Scan for the cell matching the given text and deliver its [X, Y] coordinate at center. 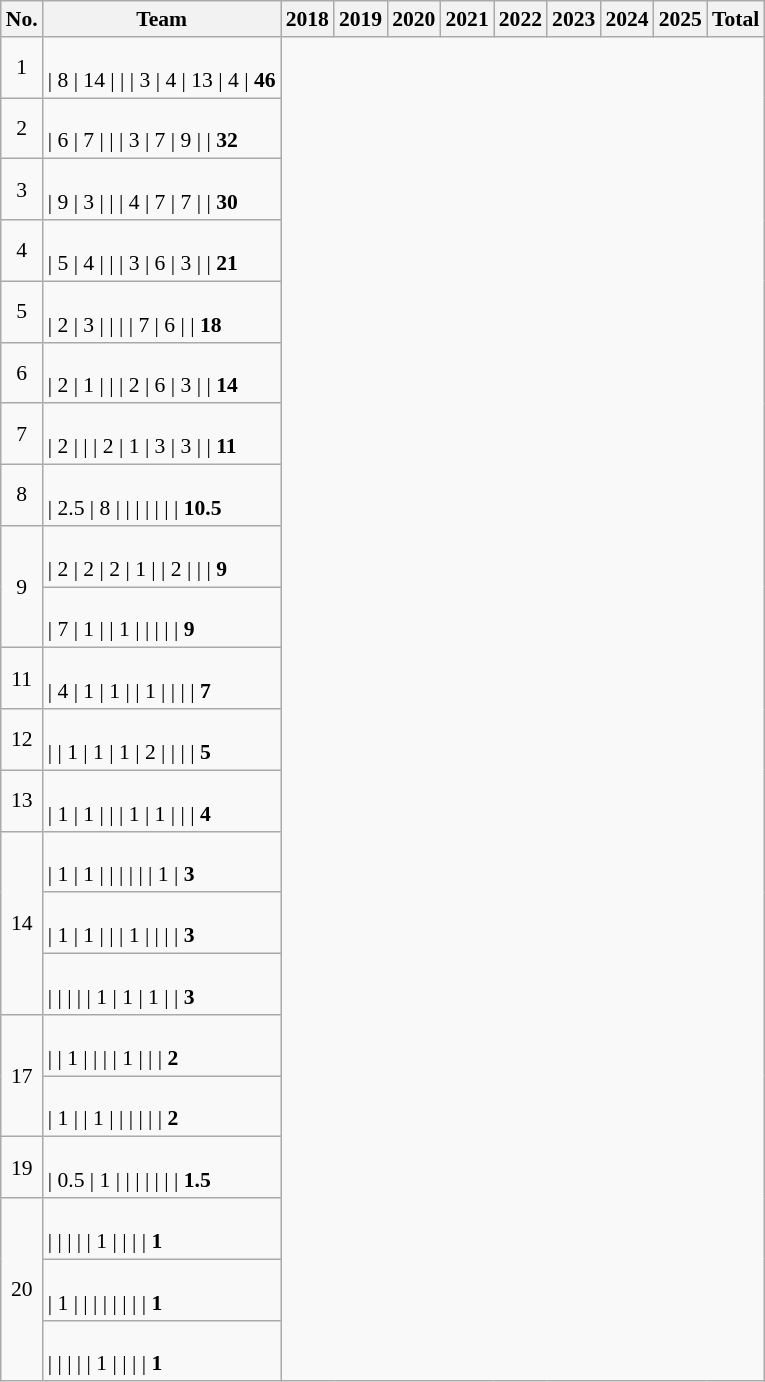
| 7 | 1 | | 1 | | | | | 9 [162, 618]
Team [162, 19]
19 [22, 1168]
| 0.5 | 1 | | | | | | | 1.5 [162, 1168]
17 [22, 1076]
| 1 | 1 | | | 1 | 1 | | | 4 [162, 800]
No. [22, 19]
11 [22, 678]
3 [22, 190]
| 2 | 1 | | | 2 | 6 | 3 | | 14 [162, 372]
2023 [574, 19]
4 [22, 250]
2025 [680, 19]
| 1 | 1 | | | | | | 1 | 3 [162, 862]
2018 [308, 19]
| 2 | 3 | | | | 7 | 6 | | 18 [162, 312]
| 2 | 2 | 2 | 1 | | 2 | | | 9 [162, 556]
7 [22, 434]
| 1 | | 1 | | | | | | 2 [162, 1106]
| 5 | 4 | | | 3 | 6 | 3 | | 21 [162, 250]
6 [22, 372]
| 2 | | | 2 | 1 | 3 | 3 | | 11 [162, 434]
2020 [414, 19]
1 [22, 68]
| 8 | 14 | | | 3 | 4 | 13 | 4 | 46 [162, 68]
| | | | | 1 | 1 | 1 | | 3 [162, 984]
14 [22, 922]
2021 [466, 19]
Total [736, 19]
20 [22, 1290]
| | 1 | | | | 1 | | | 2 [162, 1046]
| 1 | 1 | | | 1 | | | | 3 [162, 924]
| 4 | 1 | 1 | | 1 | | | | 7 [162, 678]
2024 [626, 19]
| 1 | | | | | | | | 1 [162, 1290]
| 2.5 | 8 | | | | | | | 10.5 [162, 496]
| 9 | 3 | | | 4 | 7 | 7 | | 30 [162, 190]
13 [22, 800]
5 [22, 312]
| | 1 | 1 | 1 | 2 | | | | 5 [162, 740]
2022 [520, 19]
| 6 | 7 | | | 3 | 7 | 9 | | 32 [162, 128]
2019 [360, 19]
2 [22, 128]
12 [22, 740]
8 [22, 496]
9 [22, 587]
